For the text-containing cell, return its midpoint in (X, Y) coordinate format. 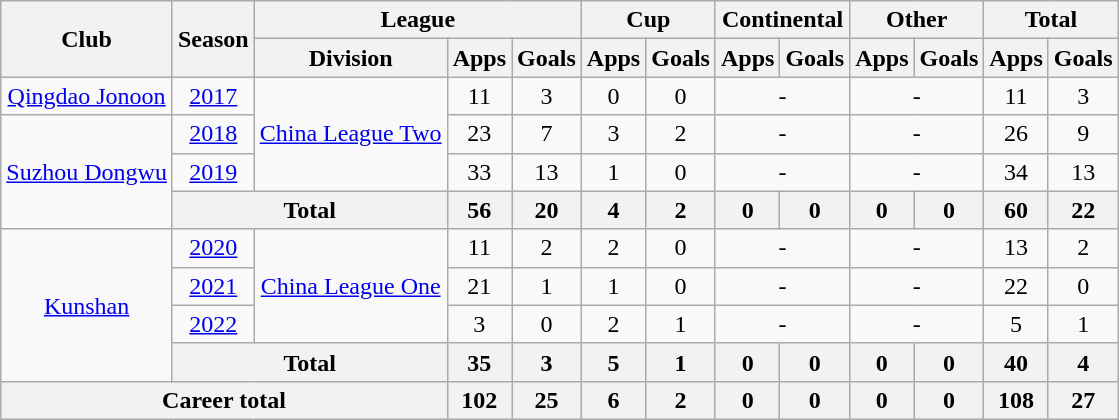
7 (547, 134)
35 (479, 362)
Career total (224, 400)
Kunshan (87, 305)
Division (350, 58)
23 (479, 134)
Season (213, 39)
9 (1083, 134)
33 (479, 172)
2018 (213, 134)
34 (1016, 172)
2020 (213, 248)
40 (1016, 362)
26 (1016, 134)
6 (613, 400)
Continental (782, 20)
2017 (213, 96)
27 (1083, 400)
China League Two (350, 134)
Club (87, 39)
108 (1016, 400)
25 (547, 400)
China League One (350, 286)
21 (479, 286)
League (418, 20)
2022 (213, 324)
Other (917, 20)
Suzhou Dongwu (87, 172)
Qingdao Jonoon (87, 96)
Cup (648, 20)
60 (1016, 210)
20 (547, 210)
56 (479, 210)
2019 (213, 172)
102 (479, 400)
2021 (213, 286)
